From the cell containing the given text, extract its center point as [x, y] coordinate. 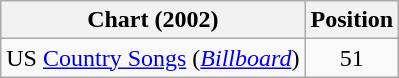
US Country Songs (Billboard) [153, 58]
Chart (2002) [153, 20]
51 [352, 58]
Position [352, 20]
